From the cell containing the given text, extract its center point as [x, y] coordinate. 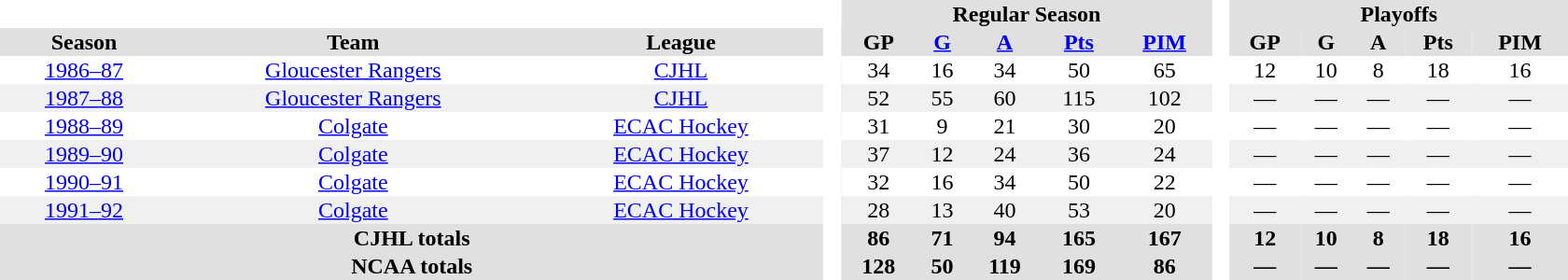
167 [1165, 238]
71 [943, 238]
Team [353, 42]
Regular Season [1027, 14]
28 [879, 210]
13 [943, 210]
1986–87 [84, 70]
60 [1005, 98]
22 [1165, 182]
165 [1079, 238]
94 [1005, 238]
102 [1165, 98]
32 [879, 182]
36 [1079, 154]
52 [879, 98]
169 [1079, 266]
53 [1079, 210]
31 [879, 126]
115 [1079, 98]
1988–89 [84, 126]
21 [1005, 126]
9 [943, 126]
Season [84, 42]
55 [943, 98]
CJHL totals [412, 238]
NCAA totals [412, 266]
37 [879, 154]
65 [1165, 70]
30 [1079, 126]
Playoffs [1399, 14]
1987–88 [84, 98]
128 [879, 266]
40 [1005, 210]
1989–90 [84, 154]
1991–92 [84, 210]
119 [1005, 266]
1990–91 [84, 182]
League [681, 42]
